Locate the cell with the specified text and output its [X, Y] center coordinate. 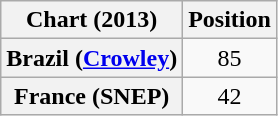
France (SNEP) [92, 96]
Position [230, 20]
42 [230, 96]
Chart (2013) [92, 20]
85 [230, 58]
Brazil (Crowley) [92, 58]
